Detect which cell encompasses the target text, then output its (X, Y) center coordinate. 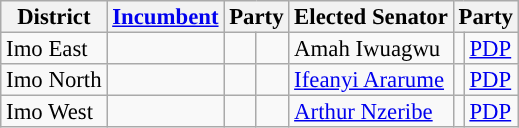
Arthur Nzeribe (371, 112)
Incumbent (166, 17)
District (54, 17)
Elected Senator (371, 17)
Amah Iwuagwu (371, 49)
Imo West (54, 112)
Imo East (54, 49)
Ifeanyi Ararume (371, 80)
Imo North (54, 80)
